Identify which cell holds the provided text, then report its (X, Y) central coordinate. 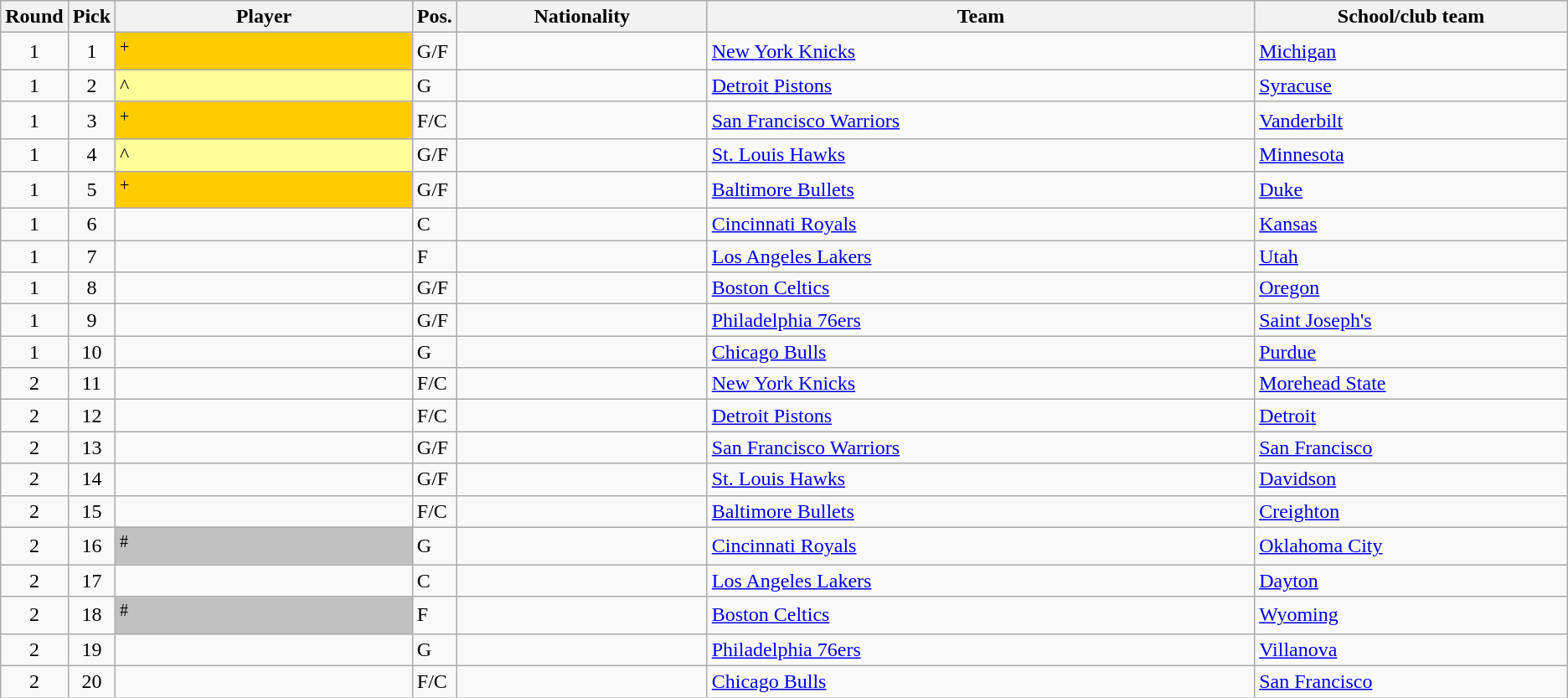
Dayton (1411, 581)
Pick (91, 17)
Duke (1411, 189)
4 (91, 155)
Nationality (581, 17)
Round (34, 17)
9 (91, 320)
15 (91, 511)
Wyoming (1411, 615)
18 (91, 615)
10 (91, 352)
Villanova (1411, 649)
5 (91, 189)
Saint Joseph's (1411, 320)
Player (265, 17)
12 (91, 416)
Michigan (1411, 52)
16 (91, 546)
Creighton (1411, 511)
Syracuse (1411, 85)
Detroit (1411, 416)
Morehead State (1411, 384)
Purdue (1411, 352)
6 (91, 225)
8 (91, 288)
Pos. (434, 17)
Kansas (1411, 225)
19 (91, 649)
School/club team (1411, 17)
17 (91, 581)
Oklahoma City (1411, 546)
20 (91, 681)
11 (91, 384)
Oregon (1411, 288)
Team (980, 17)
7 (91, 256)
Utah (1411, 256)
Davidson (1411, 479)
14 (91, 479)
Vanderbilt (1411, 121)
13 (91, 447)
Minnesota (1411, 155)
3 (91, 121)
